Extract the (x, y) coordinate from the center of the cell holding the provided text.  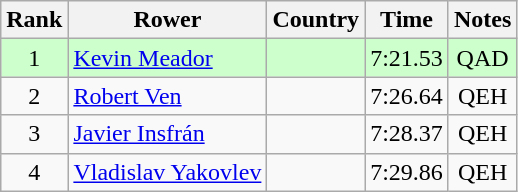
4 (34, 172)
Rank (34, 20)
Notes (482, 20)
Javier Insfrán (168, 134)
Vladislav Yakovlev (168, 172)
Kevin Meador (168, 58)
3 (34, 134)
1 (34, 58)
7:21.53 (407, 58)
2 (34, 96)
Country (316, 20)
Robert Ven (168, 96)
QAD (482, 58)
7:29.86 (407, 172)
7:28.37 (407, 134)
Time (407, 20)
7:26.64 (407, 96)
Rower (168, 20)
